Detect which cell encompasses the target text, then output its [x, y] center coordinate. 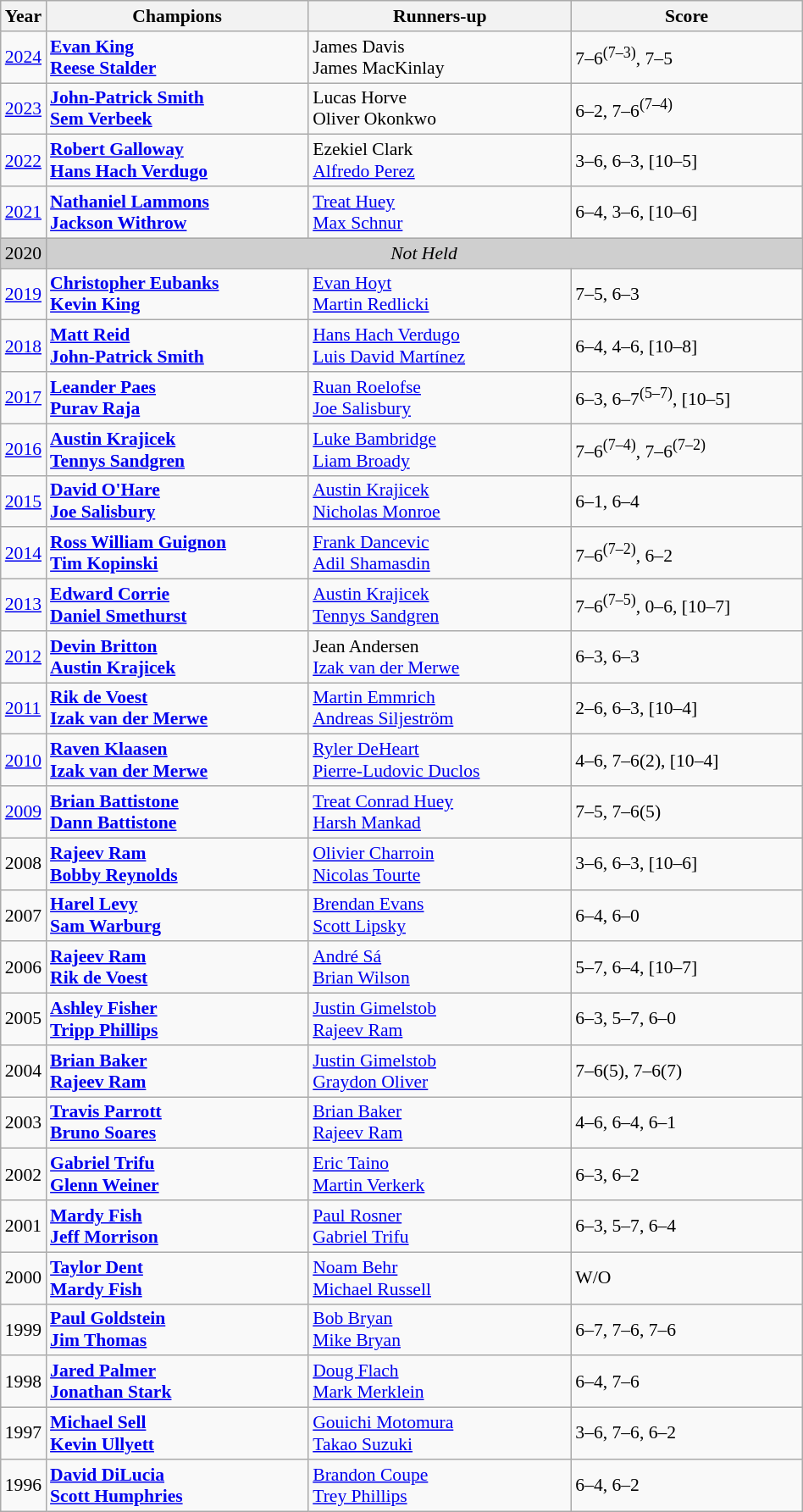
2001 [24, 1227]
Nathaniel Lammons Jackson Withrow [177, 212]
2020 [24, 253]
Christopher Eubanks Kevin King [177, 295]
1998 [24, 1382]
Rik de Voest Izak van der Merwe [177, 708]
2000 [24, 1277]
Evan King Reese Stalder [177, 58]
7–6(7–4), 7–6(7–2) [686, 449]
Bob Bryan Mike Bryan [440, 1330]
2023 [24, 108]
6–3, 6–7(5–7), [10–5] [686, 398]
2024 [24, 58]
Rajeev Ram Rik de Voest [177, 967]
6–2, 7–6(7–4) [686, 108]
7–6(5), 7–6(7) [686, 1071]
James Davis James MacKinlay [440, 58]
2006 [24, 967]
Ruan Roelofse Joe Salisbury [440, 398]
6–4, 6–2 [686, 1486]
Rajeev Ram Bobby Reynolds [177, 864]
Jean Andersen Izak van der Merwe [440, 657]
Treat Huey Max Schnur [440, 212]
1999 [24, 1330]
2005 [24, 1020]
2010 [24, 761]
7–6(7–3), 7–5 [686, 58]
Mardy Fish Jeff Morrison [177, 1227]
Evan Hoyt Martin Redlicki [440, 295]
Ezekiel Clark Alfredo Perez [440, 161]
Justin Gimelstob Rajeev Ram [440, 1020]
Martin Emmrich Andreas Siljeström [440, 708]
1997 [24, 1433]
3–6, 6–3, [10–6] [686, 864]
4–6, 7–6(2), [10–4] [686, 761]
6–3, 5–7, 6–4 [686, 1227]
2018 [24, 346]
3–6, 7–6, 6–2 [686, 1433]
Brandon Coupe Trey Phillips [440, 1486]
Matt Reid John-Patrick Smith [177, 346]
Treat Conrad Huey Harsh Mankad [440, 811]
2007 [24, 915]
Michael Sell Kevin Ullyett [177, 1433]
Ryler DeHeart Pierre-Ludovic Duclos [440, 761]
Paul Goldstein Jim Thomas [177, 1330]
Ashley Fisher Tripp Phillips [177, 1020]
3–6, 6–3, [10–5] [686, 161]
2019 [24, 295]
2008 [24, 864]
2022 [24, 161]
2–6, 6–3, [10–4] [686, 708]
Gouichi Motomura Takao Suzuki [440, 1433]
7–6(7–2), 6–2 [686, 554]
David DiLucia Scott Humphries [177, 1486]
W/O [686, 1277]
Jared Palmer Jonathan Stark [177, 1382]
Leander Paes Purav Raja [177, 398]
2012 [24, 657]
1996 [24, 1486]
2015 [24, 501]
Eric Taino Martin Verkerk [440, 1174]
Paul Rosner Gabriel Trifu [440, 1227]
6–4, 6–0 [686, 915]
David O'Hare Joe Salisbury [177, 501]
John-Patrick Smith Sem Verbeek [177, 108]
Brendan Evans Scott Lipsky [440, 915]
6–3, 5–7, 6–0 [686, 1020]
6–3, 6–3 [686, 657]
Edward Corrie Daniel Smethurst [177, 605]
2002 [24, 1174]
7–5, 6–3 [686, 295]
Austin Krajicek Nicholas Monroe [440, 501]
Raven Klaasen Izak van der Merwe [177, 761]
Olivier Charroin Nicolas Tourte [440, 864]
Year [24, 16]
2013 [24, 605]
4–6, 6–4, 6–1 [686, 1123]
6–4, 7–6 [686, 1382]
Noam Behr Michael Russell [440, 1277]
Champions [177, 16]
Runners-up [440, 16]
7–5, 7–6(5) [686, 811]
Not Held [424, 253]
6–4, 3–6, [10–6] [686, 212]
2021 [24, 212]
Justin Gimelstob Graydon Oliver [440, 1071]
Doug Flach Mark Merklein [440, 1382]
2003 [24, 1123]
Devin Britton Austin Krajicek [177, 657]
Taylor Dent Mardy Fish [177, 1277]
2014 [24, 554]
6–1, 6–4 [686, 501]
Brian Battistone Dann Battistone [177, 811]
2011 [24, 708]
Score [686, 16]
2016 [24, 449]
Lucas Horve Oliver Okonkwo [440, 108]
7–6(7–5), 0–6, [10–7] [686, 605]
Harel Levy Sam Warburg [177, 915]
Ross William Guignon Tim Kopinski [177, 554]
5–7, 6–4, [10–7] [686, 967]
André Sá Brian Wilson [440, 967]
Travis Parrott Bruno Soares [177, 1123]
Frank Dancevic Adil Shamasdin [440, 554]
6–4, 4–6, [10–8] [686, 346]
2017 [24, 398]
2004 [24, 1071]
6–3, 6–2 [686, 1174]
2009 [24, 811]
Hans Hach Verdugo Luis David Martínez [440, 346]
Luke Bambridge Liam Broady [440, 449]
Gabriel Trifu Glenn Weiner [177, 1174]
6–7, 7–6, 7–6 [686, 1330]
Robert Galloway Hans Hach Verdugo [177, 161]
